From the cell containing the given text, extract its center point as [X, Y] coordinate. 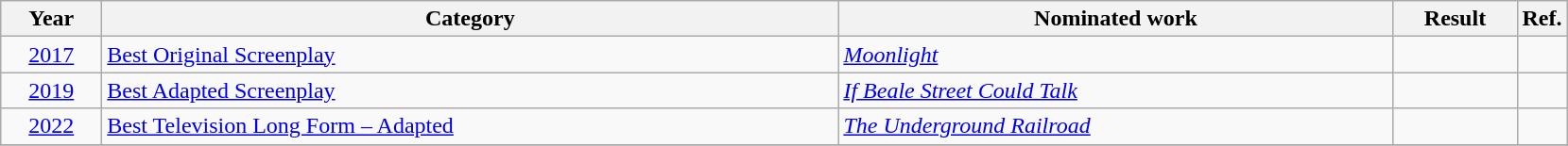
Category [471, 19]
Moonlight [1115, 55]
Best Adapted Screenplay [471, 90]
If Beale Street Could Talk [1115, 90]
Result [1456, 19]
Best Original Screenplay [471, 55]
2022 [51, 126]
The Underground Railroad [1115, 126]
Year [51, 19]
Nominated work [1115, 19]
2017 [51, 55]
Ref. [1542, 19]
Best Television Long Form – Adapted [471, 126]
2019 [51, 90]
